Return (X, Y) of the center of cell containing provided text 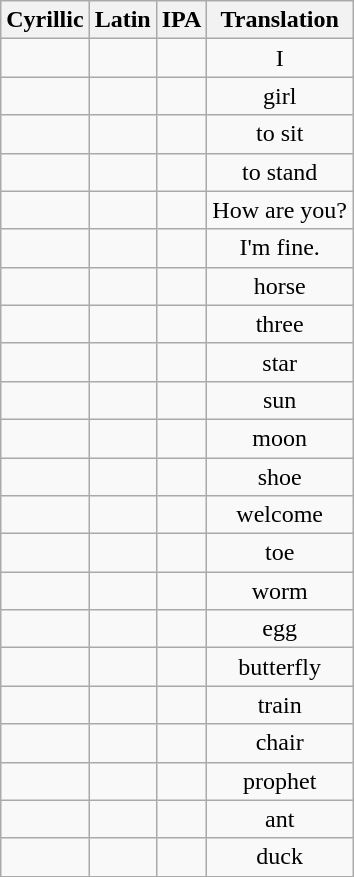
train (280, 705)
chair (280, 743)
to sit (280, 134)
Latin (122, 20)
girl (280, 96)
welcome (280, 515)
moon (280, 438)
IPA (182, 20)
egg (280, 629)
horse (280, 286)
I (280, 58)
star (280, 362)
prophet (280, 781)
toe (280, 553)
butterfly (280, 667)
duck (280, 857)
Cyrillic (45, 20)
to stand (280, 172)
ant (280, 819)
I'm fine. (280, 248)
worm (280, 591)
How are you? (280, 210)
shoe (280, 477)
sun (280, 400)
Translation (280, 20)
three (280, 324)
